Return the [x, y] coordinate for the center point of the cell that contains the specified text.  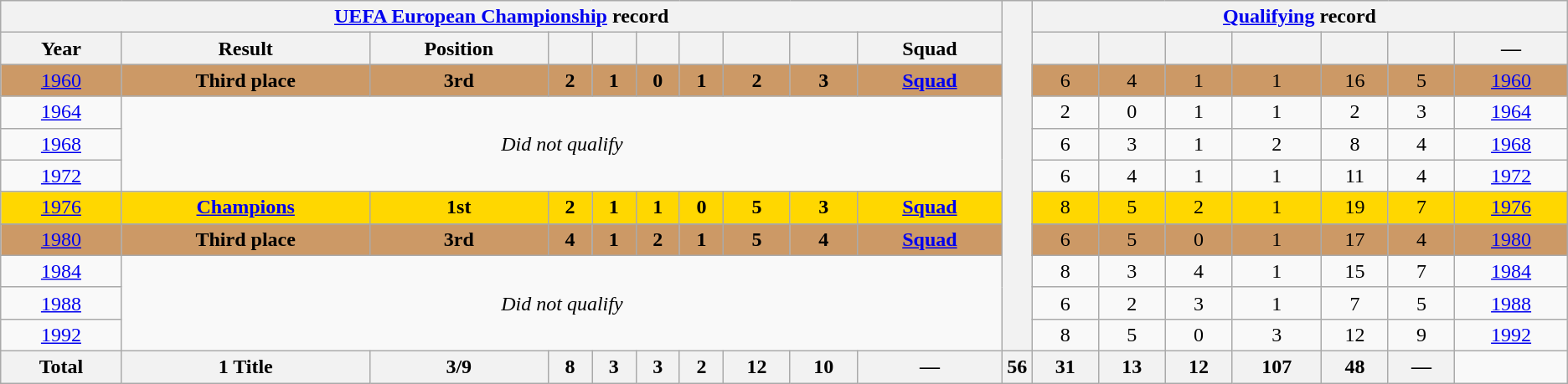
Position [459, 49]
17 [1355, 239]
56 [1017, 366]
15 [1355, 271]
16 [1355, 80]
1st [459, 207]
48 [1355, 366]
10 [823, 366]
3/9 [459, 366]
13 [1132, 366]
Champions [245, 207]
19 [1355, 207]
Result [245, 49]
11 [1355, 176]
Total [61, 366]
9 [1421, 335]
UEFA European Championship record [502, 17]
Qualifying record [1300, 17]
107 [1277, 366]
Year [61, 49]
1 Title [245, 366]
31 [1065, 366]
